Determine the [x, y] coordinate at the center of the cell enclosing the given text.  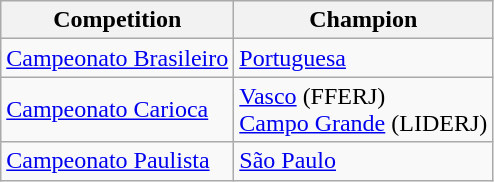
Champion [364, 20]
Portuguesa [364, 58]
São Paulo [364, 161]
Campeonato Paulista [118, 161]
Campeonato Carioca [118, 110]
Campeonato Brasileiro [118, 58]
Vasco (FFERJ)Campo Grande (LIDERJ) [364, 110]
Competition [118, 20]
